Extract the (X, Y) coordinate from the center of the cell holding the provided text.  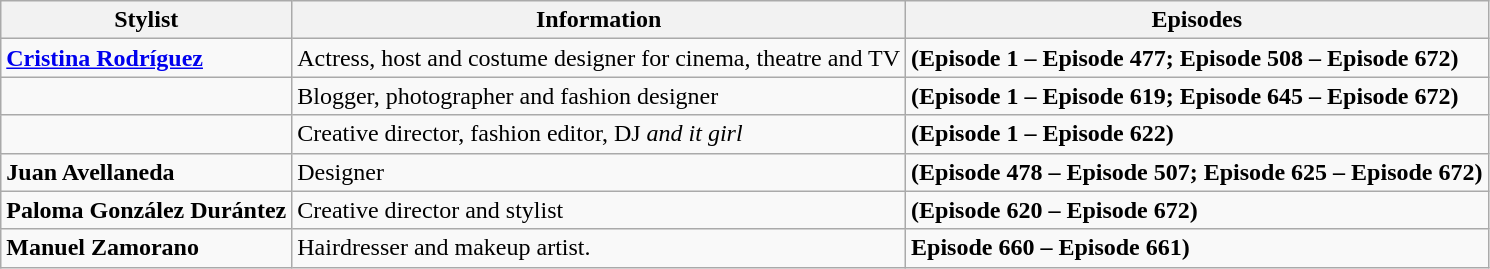
Creative director and stylist (599, 210)
Manuel Zamorano (146, 248)
(Episode 1 – Episode 622) (1197, 134)
Cristina Rodríguez (146, 58)
Hairdresser and makeup artist. (599, 248)
(Episode 478 – Episode 507; Episode 625 – Episode 672) (1197, 172)
(Episode 1 – Episode 619; Episode 645 – Episode 672) (1197, 96)
Creative director, fashion editor, DJ and it girl (599, 134)
(Episode 1 – Episode 477; Episode 508 – Episode 672) (1197, 58)
(Episode 620 – Episode 672) (1197, 210)
Blogger, photographer and fashion designer (599, 96)
Stylist (146, 20)
Episode 660 – Episode 661) (1197, 248)
Actress, host and costume designer for cinema, theatre and TV (599, 58)
Paloma González Durántez (146, 210)
Designer (599, 172)
Information (599, 20)
Episodes (1197, 20)
Juan Avellaneda (146, 172)
